From the cell containing the given text, extract its center point as (X, Y) coordinate. 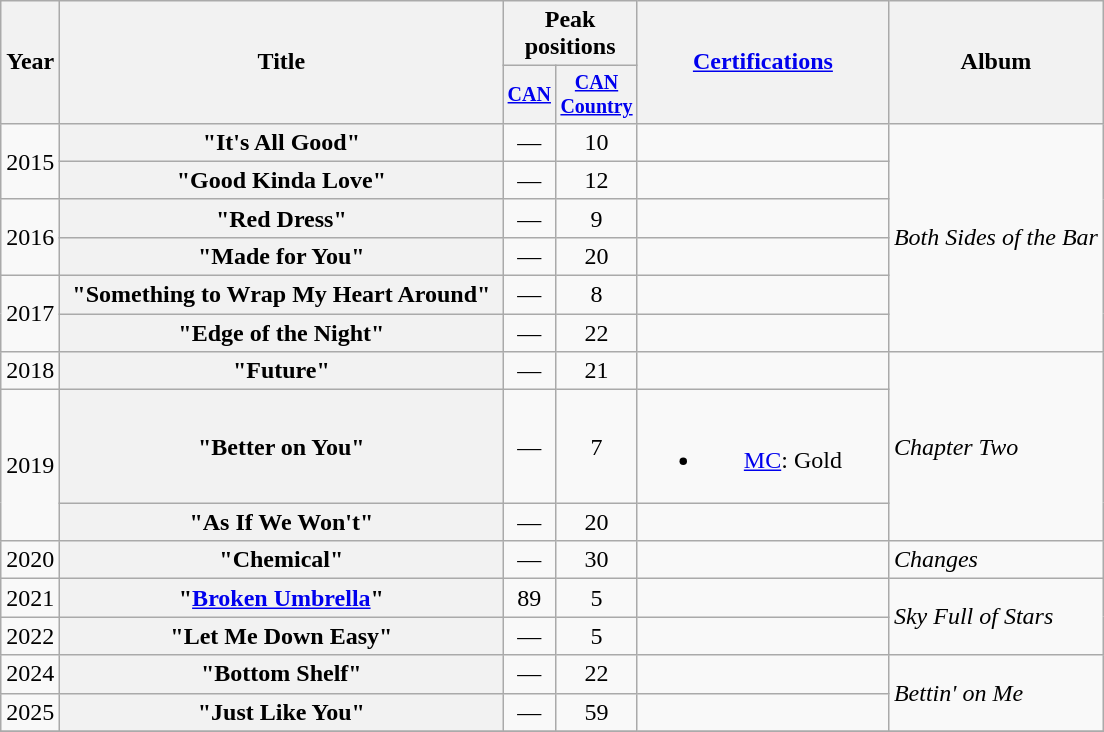
Album (996, 62)
"Let Me Down Easy" (282, 636)
CANCountry (597, 94)
59 (597, 712)
2020 (30, 560)
21 (597, 371)
Chapter Two (996, 446)
Changes (996, 560)
Both Sides of the Bar (996, 237)
"Good Kinda Love" (282, 180)
"Broken Umbrella" (282, 598)
CAN (530, 94)
10 (597, 142)
"Edge of the Night" (282, 333)
Year (30, 62)
2019 (30, 466)
2018 (30, 371)
2017 (30, 314)
"Something to Wrap My Heart Around" (282, 295)
Bettin' on Me (996, 693)
8 (597, 295)
"Bottom Shelf" (282, 674)
89 (530, 598)
"Chemical" (282, 560)
Title (282, 62)
"As If We Won't" (282, 522)
12 (597, 180)
"Red Dress" (282, 218)
"Made for You" (282, 256)
2015 (30, 161)
Sky Full of Stars (996, 617)
2016 (30, 237)
2024 (30, 674)
Certifications (762, 62)
MC: Gold (762, 446)
30 (597, 560)
2025 (30, 712)
"Future" (282, 371)
"It's All Good" (282, 142)
2022 (30, 636)
"Just Like You" (282, 712)
"Better on You" (282, 446)
Peakpositions (570, 34)
2021 (30, 598)
7 (597, 446)
9 (597, 218)
